Return [X, Y] of the center of cell containing provided text 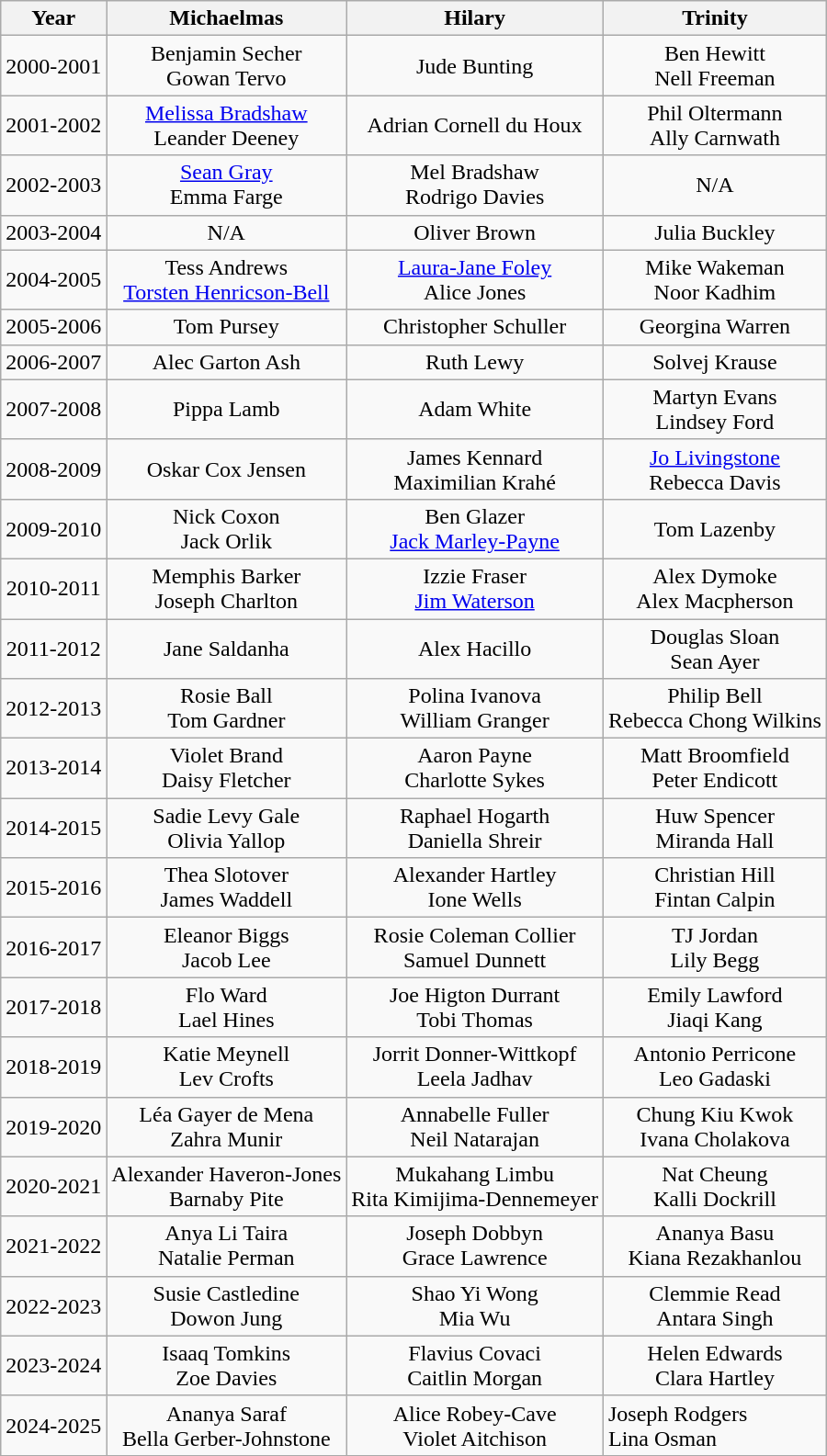
Matt BroomfieldPeter Endicott [715, 768]
2001-2002 [53, 125]
2004-2005 [53, 279]
2006-2007 [53, 362]
2020-2021 [53, 1187]
Nick CoxonJack Orlik [226, 529]
Pippa Lamb [226, 410]
Trinity [715, 18]
Melissa BradshawLeander Deeney [226, 125]
2005-2006 [53, 327]
Léa Gayer de MenaZahra Munir [226, 1126]
Adam White [475, 410]
Phil OltermannAlly Carnwath [715, 125]
Izzie FraserJim Waterson [475, 588]
Oskar Cox Jensen [226, 468]
2003-2004 [53, 232]
Hilary [475, 18]
Mukahang LimbuRita Kimijima-Dennemeyer [475, 1187]
2013-2014 [53, 768]
Ben GlazerJack Marley-Payne [475, 529]
Raphael HogarthDaniella Shreir [475, 829]
Alexander Haveron-JonesBarnaby Pite [226, 1187]
2019-2020 [53, 1126]
Shao Yi WongMia Wu [475, 1306]
James KennardMaximilian Krahé [475, 468]
Rosie Coleman CollierSamuel Dunnett [475, 948]
Jude Bunting [475, 66]
Christian HillFintan Calpin [715, 887]
2011-2012 [53, 649]
Huw SpencerMiranda Hall [715, 829]
2017-2018 [53, 1007]
2010-2011 [53, 588]
Joseph DobbynGrace Lawrence [475, 1246]
Tess AndrewsTorsten Henricson-Bell [226, 279]
Michaelmas [226, 18]
Philip BellRebecca Chong Wilkins [715, 709]
Polina IvanovaWilliam Granger [475, 709]
Antonio PerriconeLeo Gadaski [715, 1067]
2007-2008 [53, 410]
2002-2003 [53, 186]
2012-2013 [53, 709]
TJ JordanLily Begg [715, 948]
Ananya SarafBella Gerber-Johnstone [226, 1426]
Nat CheungKalli Dockrill [715, 1187]
Tom Lazenby [715, 529]
2015-2016 [53, 887]
2000-2001 [53, 66]
Georgina Warren [715, 327]
2023-2024 [53, 1365]
Douglas SloanSean Ayer [715, 649]
Joseph RodgersLina Osman [715, 1426]
Year [53, 18]
2008-2009 [53, 468]
Alex Hacillo [475, 649]
Alex DymokeAlex Macpherson [715, 588]
Sadie Levy GaleOlivia Yallop [226, 829]
Joe Higton DurrantTobi Thomas [475, 1007]
Ben HewittNell Freeman [715, 66]
Isaaq TomkinsZoe Davies [226, 1365]
Mel BradshawRodrigo Davies [475, 186]
2022-2023 [53, 1306]
Helen EdwardsClara Hartley [715, 1365]
Laura-Jane FoleyAlice Jones [475, 279]
2024-2025 [53, 1426]
Eleanor BiggsJacob Lee [226, 948]
Chung Kiu KwokIvana Cholakova [715, 1126]
Thea SlotoverJames Waddell [226, 887]
Flavius CovaciCaitlin Morgan [475, 1365]
2021-2022 [53, 1246]
Violet BrandDaisy Fletcher [226, 768]
Jorrit Donner-WittkopfLeela Jadhav [475, 1067]
Alice Robey-CaveViolet Aitchison [475, 1426]
Jo LivingstoneRebecca Davis [715, 468]
Solvej Krause [715, 362]
Alec Garton Ash [226, 362]
Katie MeynellLev Crofts [226, 1067]
Tom Pursey [226, 327]
Flo WardLael Hines [226, 1007]
Martyn EvansLindsey Ford [715, 410]
Clemmie ReadAntara Singh [715, 1306]
Adrian Cornell du Houx [475, 125]
2014-2015 [53, 829]
Mike WakemanNoor Kadhim [715, 279]
Christopher Schuller [475, 327]
Memphis BarkerJoseph Charlton [226, 588]
Benjamin SecherGowan Tervo [226, 66]
Ananya BasuKiana Rezakhanlou [715, 1246]
Sean GrayEmma Farge [226, 186]
Julia Buckley [715, 232]
Jane Saldanha [226, 649]
Susie CastledineDowon Jung [226, 1306]
Aaron PayneCharlotte Sykes [475, 768]
Alexander HartleyIone Wells [475, 887]
2018-2019 [53, 1067]
Ruth Lewy [475, 362]
Rosie BallTom Gardner [226, 709]
Emily LawfordJiaqi Kang [715, 1007]
Oliver Brown [475, 232]
Annabelle FullerNeil Natarajan [475, 1126]
2016-2017 [53, 948]
Anya Li TairaNatalie Perman [226, 1246]
2009-2010 [53, 529]
